Scan for the cell matching the given text and deliver its (x, y) coordinate at center. 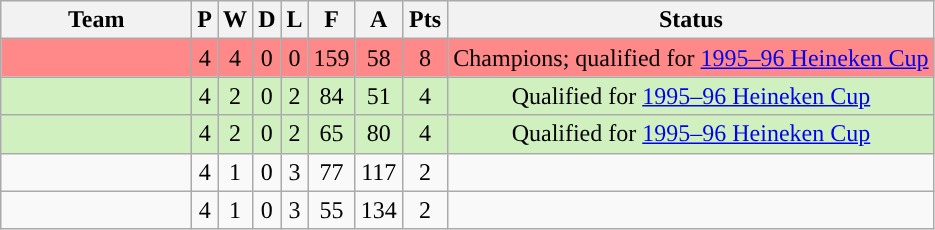
77 (332, 172)
L (294, 20)
51 (378, 96)
D (267, 20)
134 (378, 210)
Team (96, 20)
80 (378, 134)
8 (425, 58)
P (205, 20)
F (332, 20)
58 (378, 58)
Pts (425, 20)
117 (378, 172)
159 (332, 58)
Status (691, 20)
Champions; qualified for 1995–96 Heineken Cup (691, 58)
65 (332, 134)
W (236, 20)
A (378, 20)
84 (332, 96)
55 (332, 210)
